Extract the [x, y] coordinate from the center of the cell holding the provided text.  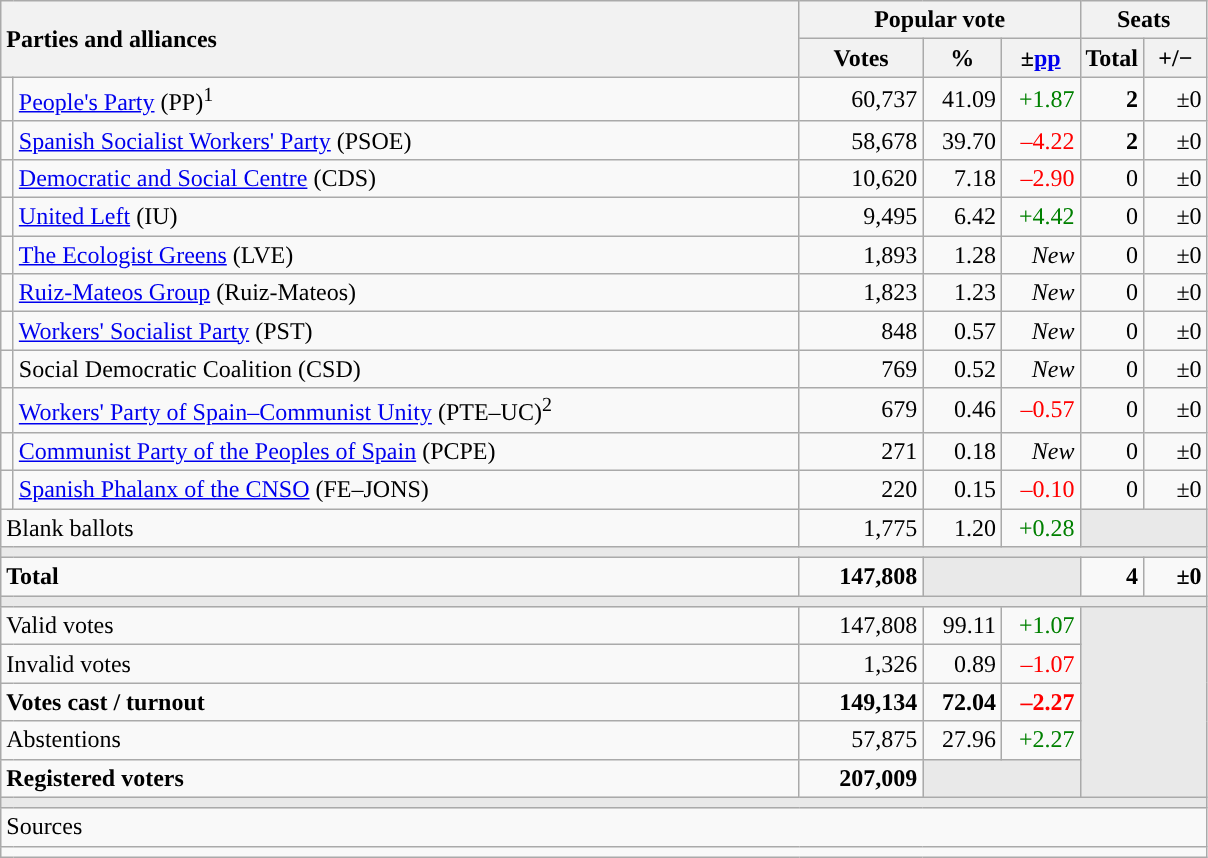
Sources [604, 827]
Popular vote [940, 20]
220 [861, 489]
149,134 [861, 702]
United Left (IU) [406, 217]
27.96 [962, 740]
Blank ballots [400, 528]
679 [861, 410]
Communist Party of the Peoples of Spain (PCPE) [406, 451]
0.57 [962, 331]
–0.57 [1040, 410]
60,737 [861, 100]
0.46 [962, 410]
±pp [1040, 58]
+4.42 [1040, 217]
Workers' Party of Spain–Communist Unity (PTE–UC)2 [406, 410]
Abstentions [400, 740]
1.23 [962, 293]
Spanish Phalanx of the CNSO (FE–JONS) [406, 489]
0.52 [962, 369]
Parties and alliances [400, 39]
0.15 [962, 489]
0.18 [962, 451]
9,495 [861, 217]
1,893 [861, 255]
72.04 [962, 702]
Votes cast / turnout [400, 702]
Votes [861, 58]
207,009 [861, 778]
1,823 [861, 293]
The Ecologist Greens (LVE) [406, 255]
+/− [1176, 58]
Invalid votes [400, 664]
10,620 [861, 178]
769 [861, 369]
41.09 [962, 100]
58,678 [861, 140]
–2.27 [1040, 702]
People's Party (PP)1 [406, 100]
7.18 [962, 178]
Social Democratic Coalition (CSD) [406, 369]
4 [1112, 577]
–4.22 [1040, 140]
–0.10 [1040, 489]
1,326 [861, 664]
1.20 [962, 528]
Registered voters [400, 778]
1.28 [962, 255]
6.42 [962, 217]
+1.07 [1040, 626]
–2.90 [1040, 178]
271 [861, 451]
99.11 [962, 626]
Spanish Socialist Workers' Party (PSOE) [406, 140]
–1.07 [1040, 664]
1,775 [861, 528]
+2.27 [1040, 740]
Democratic and Social Centre (CDS) [406, 178]
% [962, 58]
+1.87 [1040, 100]
+0.28 [1040, 528]
848 [861, 331]
Valid votes [400, 626]
39.70 [962, 140]
Workers' Socialist Party (PST) [406, 331]
Seats [1144, 20]
57,875 [861, 740]
0.89 [962, 664]
Ruiz-Mateos Group (Ruiz-Mateos) [406, 293]
